Scan for the cell matching the given text and deliver its (x, y) coordinate at center. 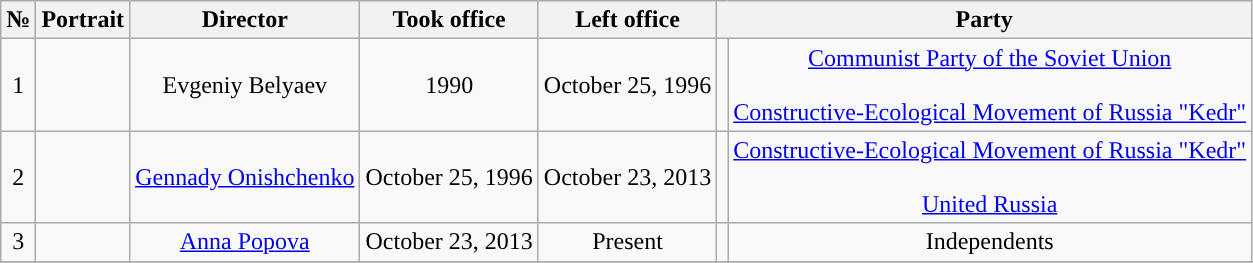
Took office (449, 20)
1 (18, 85)
Left office (627, 20)
Director (245, 20)
Independents (990, 242)
Gennady Onishchenko (245, 177)
Communist Party of the Soviet UnionConstructive-Ecological Movement of Russia "Kedr" (990, 85)
№ (18, 20)
Anna Popova (245, 242)
2 (18, 177)
3 (18, 242)
1990 (449, 85)
Present (627, 242)
Party (984, 20)
Portrait (83, 20)
Evgeniy Belyaev (245, 85)
Constructive-Ecological Movement of Russia "Kedr"United Russia (990, 177)
